Detect which cell encompasses the target text, then output its (X, Y) center coordinate. 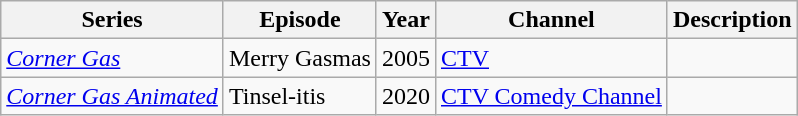
2020 (406, 96)
CTV Comedy Channel (551, 96)
CTV (551, 58)
Corner Gas (112, 58)
Merry Gasmas (300, 58)
2005 (406, 58)
Series (112, 20)
Description (732, 20)
Channel (551, 20)
Corner Gas Animated (112, 96)
Episode (300, 20)
Year (406, 20)
Tinsel-itis (300, 96)
